Detect which cell encompasses the target text, then output its (X, Y) center coordinate. 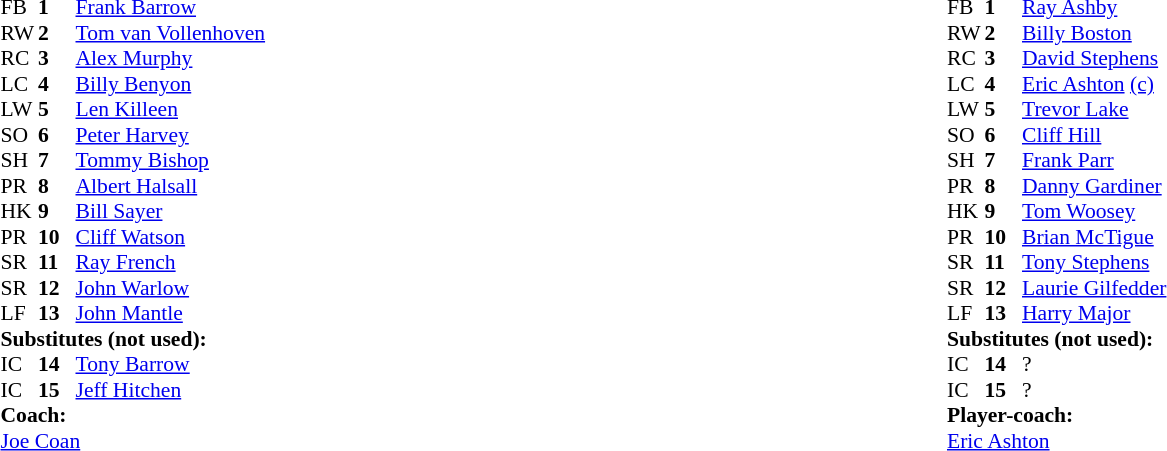
John Warlow (171, 288)
Billy Boston (1094, 33)
Laurie Gilfedder (1094, 288)
Trevor Lake (1094, 109)
Danny Gardiner (1094, 186)
Cliff Hill (1094, 135)
Eric Ashton (c) (1094, 84)
Cliff Watson (171, 237)
Tom Woosey (1094, 211)
Len Killeen (171, 109)
Tony Barrow (171, 365)
Coach: (132, 415)
Ray French (171, 263)
Bill Sayer (171, 211)
Tommy Bishop (171, 161)
Tom van Vollenhoven (171, 33)
Player-coach: (1056, 415)
David Stephens (1094, 59)
Billy Benyon (171, 84)
Harry Major (1094, 313)
Peter Harvey (171, 135)
John Mantle (171, 313)
Jeff Hitchen (171, 390)
Frank Parr (1094, 161)
Brian McTigue (1094, 237)
Alex Murphy (171, 59)
Tony Stephens (1094, 263)
Albert Halsall (171, 186)
